Search for the cell housing the specified text and yield its [x, y] center coordinate. 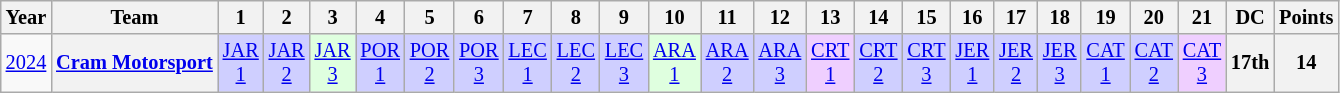
15 [926, 17]
17th [1250, 63]
18 [1060, 17]
Team [134, 17]
Cram Motorsport [134, 63]
CRT2 [878, 63]
11 [728, 17]
LEC1 [528, 63]
5 [430, 17]
19 [1105, 17]
16 [972, 17]
1 [241, 17]
JER2 [1016, 63]
Points [1306, 17]
JER3 [1060, 63]
10 [674, 17]
21 [1202, 17]
POR1 [380, 63]
9 [624, 17]
CRT1 [830, 63]
JAR1 [241, 63]
13 [830, 17]
4 [380, 17]
DC [1250, 17]
6 [478, 17]
2024 [26, 63]
JAR3 [333, 63]
CAT2 [1154, 63]
JAR2 [287, 63]
17 [1016, 17]
POR2 [430, 63]
7 [528, 17]
ARA2 [728, 63]
JER1 [972, 63]
3 [333, 17]
2 [287, 17]
20 [1154, 17]
ARA1 [674, 63]
CAT1 [1105, 63]
CAT3 [1202, 63]
ARA3 [780, 63]
LEC3 [624, 63]
POR3 [478, 63]
12 [780, 17]
CRT3 [926, 63]
LEC2 [576, 63]
8 [576, 17]
Year [26, 17]
